Output the [X, Y] coordinate of the center of the cell containing the given text.  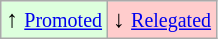
↑ Promoted [54, 20]
↓ Relegated [162, 20]
